From the cell containing the given text, extract its center point as [X, Y] coordinate. 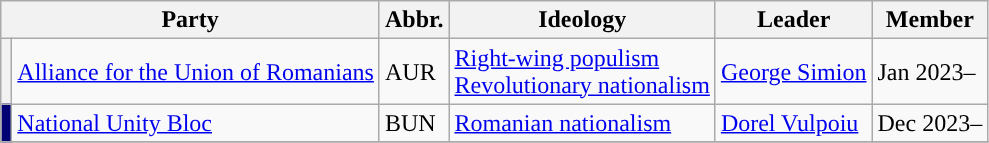
National Unity Bloc [196, 123]
Dorel Vulpoiu [794, 123]
Leader [794, 20]
BUN [414, 123]
Romanian nationalism [582, 123]
Member [930, 20]
AUR [414, 72]
Party [190, 20]
George Simion [794, 72]
Right-wing populismRevolutionary nationalism [582, 72]
Abbr. [414, 20]
Ideology [582, 20]
Jan 2023– [930, 72]
Alliance for the Union of Romanians [196, 72]
Dec 2023– [930, 123]
